Search for the cell housing the specified text and yield its [x, y] center coordinate. 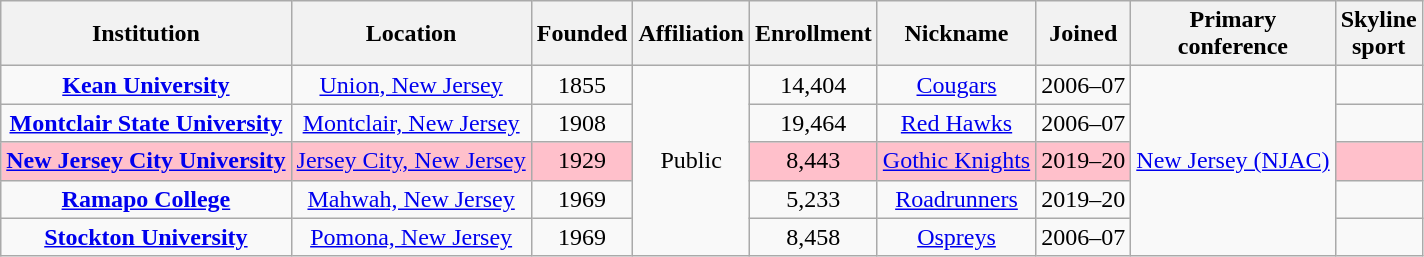
Nickname [956, 34]
5,233 [813, 199]
Institution [146, 34]
Affiliation [691, 34]
Skylinesport [1378, 34]
New Jersey (NJAC) [1233, 161]
8,458 [813, 237]
19,464 [813, 123]
Joined [1084, 34]
Ospreys [956, 237]
Stockton University [146, 237]
8,443 [813, 161]
14,404 [813, 85]
1929 [582, 161]
Enrollment [813, 34]
Primaryconference [1233, 34]
Location [411, 34]
Pomona, New Jersey [411, 237]
Public [691, 161]
Ramapo College [146, 199]
Union, New Jersey [411, 85]
Kean University [146, 85]
1908 [582, 123]
Montclair State University [146, 123]
Roadrunners [956, 199]
Mahwah, New Jersey [411, 199]
New Jersey City University [146, 161]
Founded [582, 34]
Red Hawks [956, 123]
Jersey City, New Jersey [411, 161]
1855 [582, 85]
Cougars [956, 85]
Gothic Knights [956, 161]
Montclair, New Jersey [411, 123]
